For the text-containing cell, return its midpoint in (X, Y) coordinate format. 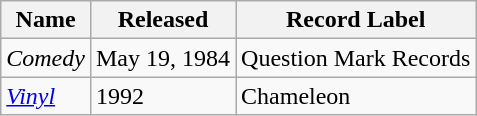
Record Label (356, 20)
May 19, 1984 (162, 58)
Question Mark Records (356, 58)
Released (162, 20)
Chameleon (356, 96)
1992 (162, 96)
Vinyl (46, 96)
Comedy (46, 58)
Name (46, 20)
